Return [x, y] of the center of cell containing provided text 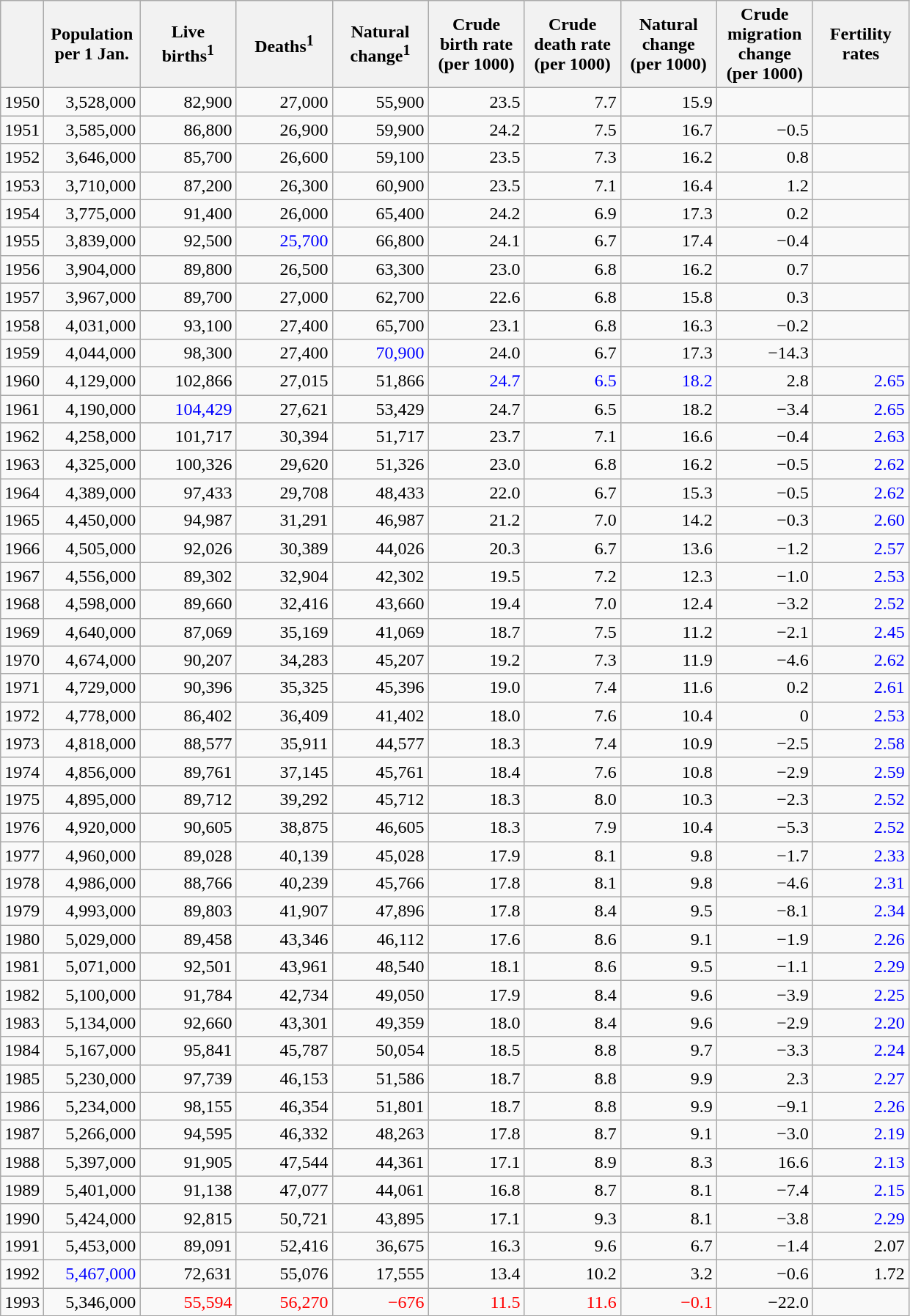
88,766 [188, 883]
60,900 [380, 185]
4,729,000 [92, 688]
−0.3 [764, 521]
4,031,000 [92, 325]
35,911 [285, 743]
Population per 1 Jan. [92, 44]
2.45 [861, 632]
2.27 [861, 1078]
19.0 [477, 688]
43,346 [285, 939]
2.61 [861, 688]
1971 [22, 688]
51,801 [380, 1106]
Natural change1 [380, 44]
4,044,000 [92, 353]
5,453,000 [92, 1246]
1992 [22, 1273]
5,029,000 [92, 939]
5,401,000 [92, 1190]
2.60 [861, 521]
44,361 [380, 1162]
−1.9 [764, 939]
3,839,000 [92, 241]
48,433 [380, 493]
42,302 [380, 576]
1955 [22, 241]
4,556,000 [92, 576]
−7.4 [764, 1190]
2.8 [764, 381]
44,061 [380, 1190]
1963 [22, 465]
−9.1 [764, 1106]
1974 [22, 771]
Live births1 [188, 44]
20.3 [477, 548]
55,594 [188, 1301]
27,621 [285, 408]
2.34 [861, 911]
Crude death rate (per 1000) [572, 44]
−2.1 [764, 632]
−1.2 [764, 548]
45,207 [380, 660]
35,169 [285, 632]
Natural change (per 1000) [669, 44]
31,291 [285, 521]
27,015 [285, 381]
89,803 [188, 911]
19.2 [477, 660]
43,895 [380, 1218]
4,505,000 [92, 548]
43,961 [285, 967]
98,300 [188, 353]
2.57 [861, 548]
5,230,000 [92, 1078]
40,239 [285, 883]
43,301 [285, 1023]
1978 [22, 883]
−3.0 [764, 1134]
18.1 [477, 967]
62,700 [380, 297]
41,907 [285, 911]
26,500 [285, 269]
1973 [22, 743]
46,605 [380, 827]
1987 [22, 1134]
4,674,000 [92, 660]
0.7 [764, 269]
48,540 [380, 967]
94,595 [188, 1134]
4,598,000 [92, 604]
Crude migration change (per 1000) [764, 44]
94,987 [188, 521]
30,394 [285, 437]
46,153 [285, 1078]
Fertility rates [861, 44]
23.7 [477, 437]
18.5 [477, 1051]
45,396 [380, 688]
1990 [22, 1218]
0.3 [764, 297]
16.7 [669, 130]
4,818,000 [92, 743]
3,775,000 [92, 213]
4,450,000 [92, 521]
1962 [22, 437]
−3.2 [764, 604]
91,400 [188, 213]
−5.3 [764, 827]
−3.3 [764, 1051]
55,900 [380, 102]
5,266,000 [92, 1134]
72,631 [188, 1273]
2.59 [861, 771]
97,739 [188, 1078]
104,429 [188, 408]
89,800 [188, 269]
90,396 [188, 688]
4,190,000 [92, 408]
46,354 [285, 1106]
2.58 [861, 743]
−3.4 [764, 408]
5,071,000 [92, 967]
1956 [22, 269]
50,054 [380, 1051]
41,069 [380, 632]
89,028 [188, 856]
0.8 [764, 158]
−1.0 [764, 576]
2.3 [764, 1078]
1981 [22, 967]
3,710,000 [92, 185]
51,866 [380, 381]
4,389,000 [92, 493]
1957 [22, 297]
55,076 [285, 1273]
89,700 [188, 297]
10.8 [669, 771]
23.1 [477, 325]
70,900 [380, 353]
97,433 [188, 493]
1989 [22, 1190]
1952 [22, 158]
4,258,000 [92, 437]
26,600 [285, 158]
39,292 [285, 799]
1965 [22, 521]
22.0 [477, 493]
91,905 [188, 1162]
Crude birth rate (per 1000) [477, 44]
92,026 [188, 548]
51,326 [380, 465]
32,416 [285, 604]
45,766 [380, 883]
26,300 [285, 185]
9.3 [572, 1218]
51,717 [380, 437]
82,900 [188, 102]
44,026 [380, 548]
1954 [22, 213]
93,100 [188, 325]
87,200 [188, 185]
89,302 [188, 576]
59,100 [380, 158]
22.6 [477, 297]
1964 [22, 493]
47,077 [285, 1190]
59,900 [380, 130]
40,139 [285, 856]
38,875 [285, 827]
14.2 [669, 521]
89,761 [188, 771]
1951 [22, 130]
5,346,000 [92, 1301]
89,712 [188, 799]
92,815 [188, 1218]
1972 [22, 716]
19.5 [477, 576]
3,646,000 [92, 158]
49,050 [380, 995]
47,544 [285, 1162]
5,424,000 [92, 1218]
2.24 [861, 1051]
1993 [22, 1301]
11.5 [477, 1301]
36,675 [380, 1246]
Deaths1 [285, 44]
1983 [22, 1023]
48,263 [380, 1134]
4,325,000 [92, 465]
45,761 [380, 771]
45,712 [380, 799]
90,605 [188, 827]
56,270 [285, 1301]
1970 [22, 660]
88,577 [188, 743]
102,866 [188, 381]
4,640,000 [92, 632]
89,091 [188, 1246]
−22.0 [764, 1301]
13.6 [669, 548]
26,000 [285, 213]
−0.1 [669, 1301]
8.9 [572, 1162]
45,787 [285, 1051]
1967 [22, 576]
7.9 [572, 827]
53,429 [380, 408]
1960 [22, 381]
46,987 [380, 521]
1950 [22, 102]
24.0 [477, 353]
66,800 [380, 241]
−1.4 [764, 1246]
42,734 [285, 995]
3,528,000 [92, 102]
17,555 [380, 1273]
3,904,000 [92, 269]
17.6 [477, 939]
86,800 [188, 130]
10.2 [572, 1273]
3.2 [669, 1273]
44,577 [380, 743]
2.15 [861, 1190]
29,620 [285, 465]
63,300 [380, 269]
4,895,000 [92, 799]
46,332 [285, 1134]
1984 [22, 1051]
5,167,000 [92, 1051]
52,416 [285, 1246]
37,145 [285, 771]
16.4 [669, 185]
11.2 [669, 632]
10.9 [669, 743]
24.1 [477, 241]
1991 [22, 1246]
1988 [22, 1162]
4,129,000 [92, 381]
91,784 [188, 995]
1953 [22, 185]
4,986,000 [92, 883]
4,778,000 [92, 716]
45,028 [380, 856]
−2.3 [764, 799]
−2.5 [764, 743]
8.0 [572, 799]
4,993,000 [92, 911]
9.7 [669, 1051]
2.25 [861, 995]
2.13 [861, 1162]
36,409 [285, 716]
11.9 [669, 660]
95,841 [188, 1051]
1966 [22, 548]
1959 [22, 353]
1969 [22, 632]
3,585,000 [92, 130]
12.3 [669, 576]
51,586 [380, 1078]
15.9 [669, 102]
1968 [22, 604]
92,660 [188, 1023]
86,402 [188, 716]
1958 [22, 325]
3,967,000 [92, 297]
46,112 [380, 939]
1.72 [861, 1273]
89,458 [188, 939]
2.31 [861, 883]
1.2 [764, 185]
15.3 [669, 493]
65,400 [380, 213]
92,501 [188, 967]
1977 [22, 856]
7.2 [572, 576]
−0.6 [764, 1273]
18.4 [477, 771]
10.3 [669, 799]
50,721 [285, 1218]
−8.1 [764, 911]
92,500 [188, 241]
0 [764, 716]
89,660 [188, 604]
16.8 [477, 1190]
4,960,000 [92, 856]
101,717 [188, 437]
−3.9 [764, 995]
26,900 [285, 130]
1986 [22, 1106]
13.4 [477, 1273]
91,138 [188, 1190]
100,326 [188, 465]
7.7 [572, 102]
87,069 [188, 632]
34,283 [285, 660]
43,660 [380, 604]
−676 [380, 1301]
1979 [22, 911]
8.3 [669, 1162]
17.4 [669, 241]
1982 [22, 995]
35,325 [285, 688]
4,856,000 [92, 771]
5,397,000 [92, 1162]
29,708 [285, 493]
1985 [22, 1078]
−14.3 [764, 353]
21.2 [477, 521]
98,155 [188, 1106]
4,920,000 [92, 827]
90,207 [188, 660]
65,700 [380, 325]
30,389 [285, 548]
2.19 [861, 1134]
49,359 [380, 1023]
15.8 [669, 297]
47,896 [380, 911]
1976 [22, 827]
−1.7 [764, 856]
5,100,000 [92, 995]
2.33 [861, 856]
5,234,000 [92, 1106]
6.9 [572, 213]
5,467,000 [92, 1273]
2.07 [861, 1246]
−1.1 [764, 967]
2.20 [861, 1023]
32,904 [285, 576]
1975 [22, 799]
5,134,000 [92, 1023]
1961 [22, 408]
1980 [22, 939]
−0.2 [764, 325]
25,700 [285, 241]
2.63 [861, 437]
41,402 [380, 716]
−3.8 [764, 1218]
85,700 [188, 158]
12.4 [669, 604]
19.4 [477, 604]
